Capture the cell that displays the provided text and extract its (x, y) central coordinate. 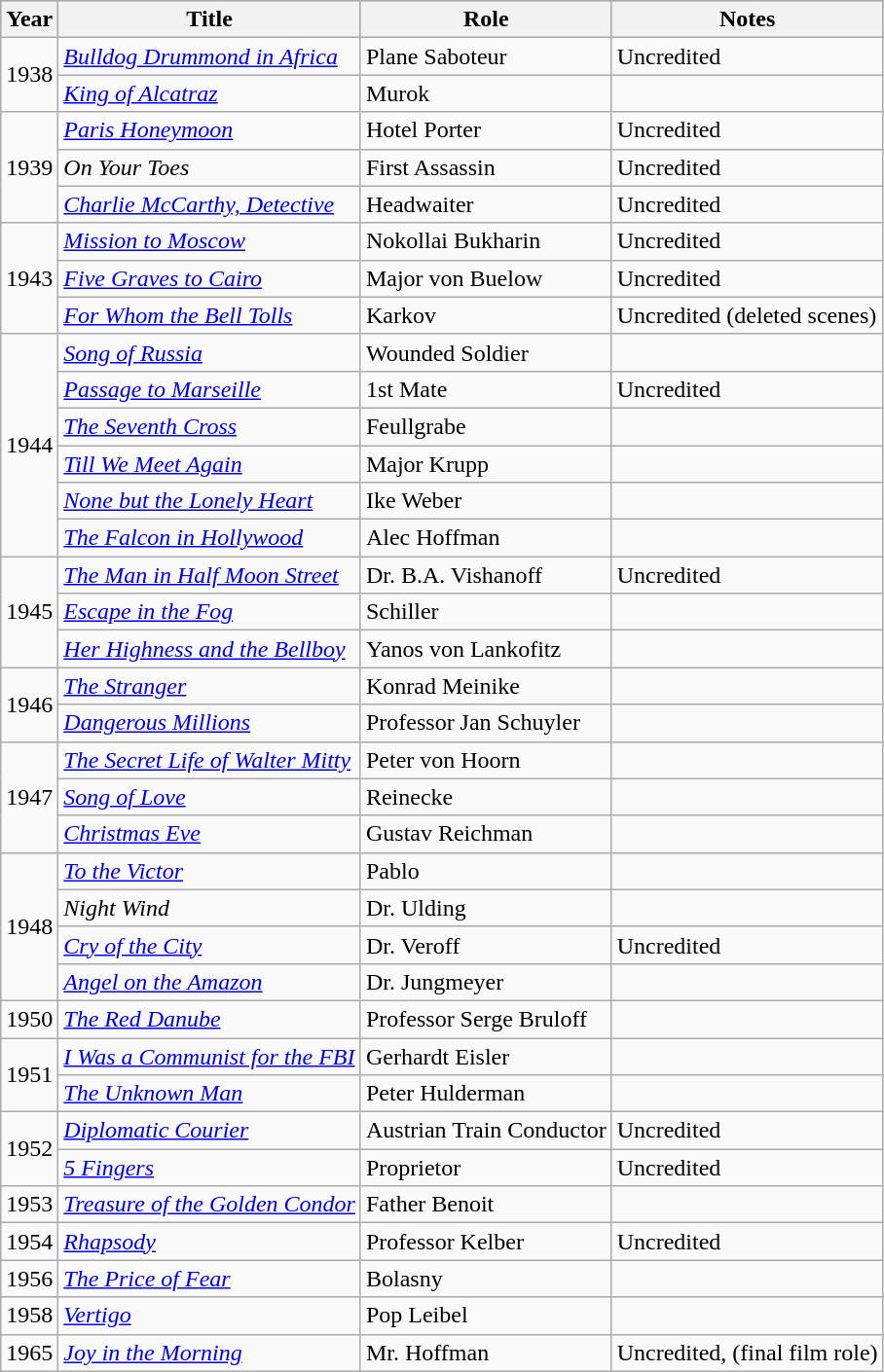
1st Mate (486, 389)
Rhapsody (210, 1242)
Dr. Ulding (486, 908)
On Your Toes (210, 167)
Uncredited (deleted scenes) (748, 315)
Joy in the Morning (210, 1353)
The Seventh Cross (210, 426)
Notes (748, 19)
Song of Russia (210, 352)
The Red Danube (210, 1019)
Konrad Meinike (486, 686)
Father Benoit (486, 1205)
Title (210, 19)
1945 (29, 612)
First Assassin (486, 167)
1958 (29, 1316)
Headwaiter (486, 204)
Charlie McCarthy, Detective (210, 204)
Gustav Reichman (486, 834)
Yanos von Lankofitz (486, 649)
Ike Weber (486, 501)
1953 (29, 1205)
The Price of Fear (210, 1279)
Uncredited, (final film role) (748, 1353)
Schiller (486, 612)
Murok (486, 93)
Dangerous Millions (210, 723)
Dr. Jungmeyer (486, 982)
The Unknown Man (210, 1094)
1946 (29, 704)
Proprietor (486, 1168)
Mission to Moscow (210, 241)
Reinecke (486, 797)
Role (486, 19)
1947 (29, 797)
1939 (29, 167)
Nokollai Bukharin (486, 241)
Year (29, 19)
Bolasny (486, 1279)
Diplomatic Courier (210, 1131)
Till We Meet Again (210, 464)
Professor Kelber (486, 1242)
Dr. Veroff (486, 945)
Christmas Eve (210, 834)
Major Krupp (486, 464)
Peter von Hoorn (486, 760)
Gerhardt Eisler (486, 1056)
The Stranger (210, 686)
1954 (29, 1242)
The Man in Half Moon Street (210, 575)
1938 (29, 75)
Cry of the City (210, 945)
The Secret Life of Walter Mitty (210, 760)
Her Highness and the Bellboy (210, 649)
Vertigo (210, 1316)
Night Wind (210, 908)
1952 (29, 1149)
1943 (29, 278)
Professor Jan Schuyler (486, 723)
Escape in the Fog (210, 612)
Austrian Train Conductor (486, 1131)
1950 (29, 1019)
For Whom the Bell Tolls (210, 315)
Wounded Soldier (486, 352)
Paris Honeymoon (210, 130)
Mr. Hoffman (486, 1353)
1948 (29, 926)
Angel on the Amazon (210, 982)
Plane Saboteur (486, 56)
Five Graves to Cairo (210, 278)
Hotel Porter (486, 130)
Song of Love (210, 797)
Dr. B.A. Vishanoff (486, 575)
I Was a Communist for the FBI (210, 1056)
King of Alcatraz (210, 93)
Treasure of the Golden Condor (210, 1205)
Pablo (486, 871)
1951 (29, 1074)
Feullgrabe (486, 426)
Alec Hoffman (486, 538)
Pop Leibel (486, 1316)
1956 (29, 1279)
To the Victor (210, 871)
1965 (29, 1353)
The Falcon in Hollywood (210, 538)
5 Fingers (210, 1168)
Peter Hulderman (486, 1094)
Bulldog Drummond in Africa (210, 56)
Professor Serge Bruloff (486, 1019)
Major von Buelow (486, 278)
1944 (29, 445)
Passage to Marseille (210, 389)
Karkov (486, 315)
None but the Lonely Heart (210, 501)
